Extract the (x, y) coordinate from the center of the cell holding the provided text.  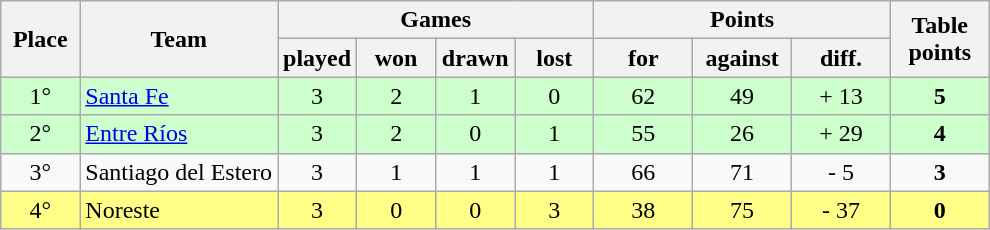
Santiago del Estero (179, 172)
Team (179, 39)
38 (644, 210)
diff. (842, 58)
75 (742, 210)
66 (644, 172)
drawn (476, 58)
Points (742, 20)
5 (940, 96)
55 (644, 134)
Games (436, 20)
71 (742, 172)
- 5 (842, 172)
3° (40, 172)
Entre Ríos (179, 134)
won (396, 58)
- 37 (842, 210)
Noreste (179, 210)
+ 29 (842, 134)
for (644, 58)
+ 13 (842, 96)
Tablepoints (940, 39)
lost (554, 58)
4° (40, 210)
26 (742, 134)
Place (40, 39)
1° (40, 96)
62 (644, 96)
played (318, 58)
49 (742, 96)
against (742, 58)
4 (940, 134)
2° (40, 134)
Santa Fe (179, 96)
